Output the (x, y) coordinate of the center of the cell containing the given text.  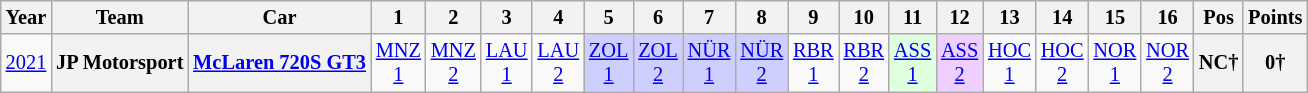
HOC2 (1062, 63)
NÜR1 (710, 63)
9 (813, 17)
ASS1 (912, 63)
HOC1 (1010, 63)
12 (960, 17)
Pos (1218, 17)
Team (120, 17)
RBR1 (813, 63)
0† (1275, 63)
3 (507, 17)
LAU2 (558, 63)
11 (912, 17)
16 (1168, 17)
McLaren 720S GT3 (280, 63)
15 (1116, 17)
ASS2 (960, 63)
13 (1010, 17)
NOR2 (1168, 63)
RBR2 (864, 63)
14 (1062, 17)
2021 (26, 63)
4 (558, 17)
ZOL1 (608, 63)
Points (1275, 17)
LAU1 (507, 63)
NOR1 (1116, 63)
Car (280, 17)
NÜR2 (762, 63)
MNZ2 (454, 63)
6 (658, 17)
2 (454, 17)
10 (864, 17)
1 (398, 17)
MNZ1 (398, 63)
7 (710, 17)
ZOL2 (658, 63)
JP Motorsport (120, 63)
Year (26, 17)
NC† (1218, 63)
8 (762, 17)
5 (608, 17)
